Find where the given text appears and provide that cell's center as (x, y) coordinate. 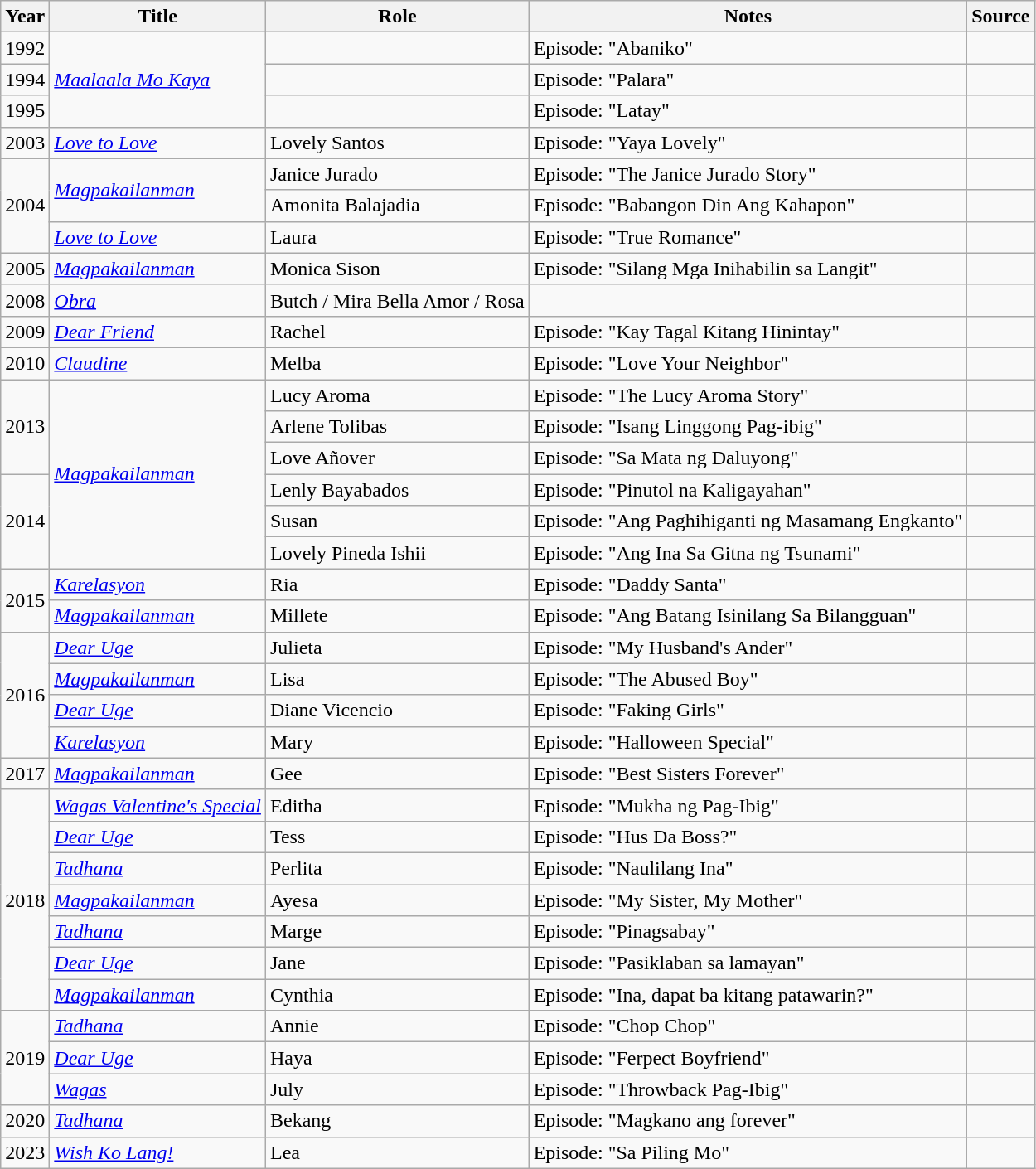
Episode: "Palara" (748, 80)
Title (157, 17)
Amonita Balajadia (397, 206)
Episode: "Daddy Santa" (748, 584)
Rachel (397, 332)
Episode: "Magkano ang forever" (748, 1121)
Episode: "The Lucy Aroma Story" (748, 395)
Butch / Mira Bella Amor / Rosa (397, 300)
Episode: "Hus Da Boss?" (748, 837)
Monica Sison (397, 269)
Melba (397, 363)
Millete (397, 616)
Episode: "My Husband's Ander" (748, 648)
Lisa (397, 679)
Janice Jurado (397, 174)
Episode: "Mukha ng Pag-Ibig" (748, 805)
2005 (25, 269)
Episode: "Best Sisters Forever" (748, 774)
2015 (25, 600)
1995 (25, 111)
Maalaala Mo Kaya (157, 80)
2004 (25, 206)
1994 (25, 80)
Obra (157, 300)
Episode: "Silang Mga Inihabilin sa Langit" (748, 269)
Wagas Valentine's Special (157, 805)
Role (397, 17)
Marge (397, 932)
Editha (397, 805)
Episode: "Chop Chop" (748, 1026)
1992 (25, 48)
Episode: "Ang Ina Sa Gitna ng Tsunami" (748, 553)
Episode: "Ferpect Boyfriend" (748, 1058)
Annie (397, 1026)
Episode: "My Sister, My Mother" (748, 900)
Year (25, 17)
Episode: "The Janice Jurado Story" (748, 174)
Episode: "True Romance" (748, 237)
2008 (25, 300)
Wagas (157, 1089)
2018 (25, 900)
Lovely Santos (397, 143)
Lea (397, 1152)
Claudine (157, 363)
July (397, 1089)
Episode: "Throwback Pag-Ibig" (748, 1089)
Susan (397, 521)
Laura (397, 237)
Episode: "Love Your Neighbor" (748, 363)
Perlita (397, 868)
2019 (25, 1058)
2009 (25, 332)
Episode: "Sa Piling Mo" (748, 1152)
Bekang (397, 1121)
Julieta (397, 648)
Episode: "Halloween Special" (748, 742)
Mary (397, 742)
2010 (25, 363)
Dear Friend (157, 332)
Episode: "The Abused Boy" (748, 679)
Lovely Pineda Ishii (397, 553)
Lenly Bayabados (397, 490)
Notes (748, 17)
Diane Vicencio (397, 711)
Ayesa (397, 900)
Lucy Aroma (397, 395)
2003 (25, 143)
Wish Ko Lang! (157, 1152)
Episode: "Pinagsabay" (748, 932)
2017 (25, 774)
Episode: "Ina, dapat ba kitang patawarin?" (748, 995)
Tess (397, 837)
Gee (397, 774)
Episode: "Isang Linggong Pag-ibig" (748, 427)
Episode: "Naulilang Ina" (748, 868)
Source (1001, 17)
Episode: "Pasiklaban sa lamayan" (748, 963)
Episode: "Babangon Din Ang Kahapon" (748, 206)
2020 (25, 1121)
2014 (25, 521)
Episode: "Yaya Lovely" (748, 143)
Arlene Tolibas (397, 427)
2013 (25, 427)
Cynthia (397, 995)
Episode: "Sa Mata ng Daluyong" (748, 458)
Haya (397, 1058)
Episode: "Pinutol na Kaligayahan" (748, 490)
Jane (397, 963)
2023 (25, 1152)
Episode: "Ang Batang Isinilang Sa Bilangguan" (748, 616)
Love Añover (397, 458)
Episode: "Kay Tagal Kitang Hinintay" (748, 332)
2016 (25, 695)
Episode: "Faking Girls" (748, 711)
Ria (397, 584)
Episode: "Latay" (748, 111)
Episode: "Abaniko" (748, 48)
Episode: "Ang Paghihiganti ng Masamang Engkanto" (748, 521)
